Detect which cell encompasses the target text, then output its [X, Y] center coordinate. 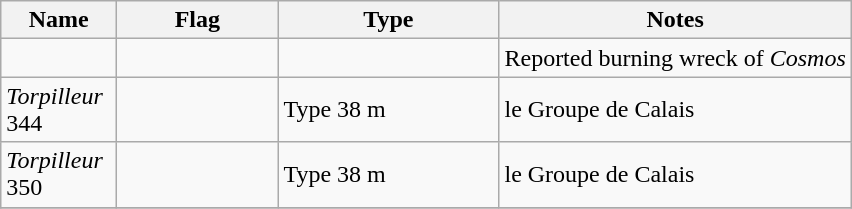
Torpilleur 344 [59, 110]
Name [59, 20]
Notes [675, 20]
Reported burning wreck of Cosmos [675, 58]
Type [388, 20]
Flag [198, 20]
Torpilleur 350 [59, 174]
